Output the [X, Y] coordinate of the center of the cell containing the given text.  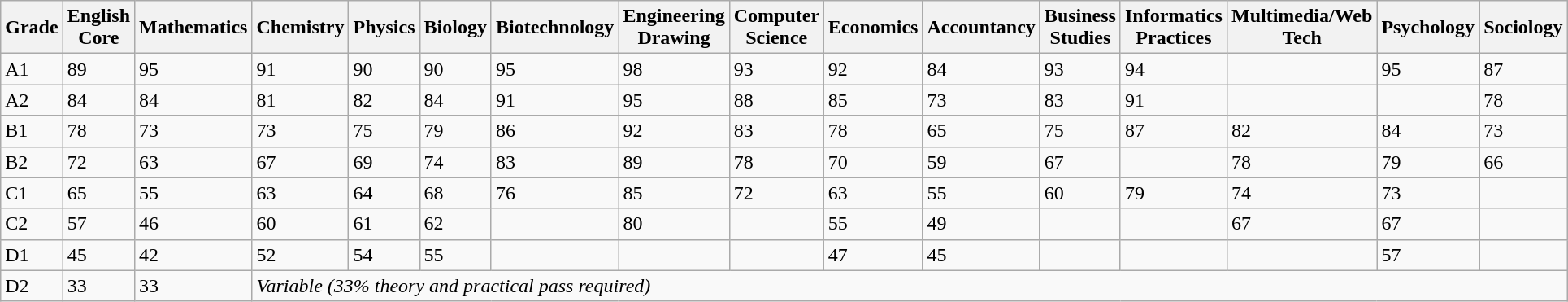
Chemistry [301, 28]
80 [674, 224]
A1 [32, 69]
59 [981, 162]
52 [301, 255]
Accountancy [981, 28]
47 [873, 255]
Economics [873, 28]
49 [981, 224]
86 [554, 131]
61 [384, 224]
C2 [32, 224]
Informatics Practices [1174, 28]
Biotechnology [554, 28]
Business Studies [1079, 28]
Multimedia/Web Tech [1301, 28]
C1 [32, 193]
94 [1174, 69]
D1 [32, 255]
70 [873, 162]
88 [776, 100]
62 [455, 224]
66 [1523, 162]
English Core [98, 28]
69 [384, 162]
46 [193, 224]
D2 [32, 286]
Variable (33% theory and practical pass required) [910, 286]
B2 [32, 162]
Grade [32, 28]
B1 [32, 131]
54 [384, 255]
Engineering Drawing [674, 28]
81 [301, 100]
64 [384, 193]
98 [674, 69]
Psychology [1428, 28]
A2 [32, 100]
68 [455, 193]
76 [554, 193]
Computer Science [776, 28]
42 [193, 255]
Biology [455, 28]
Sociology [1523, 28]
Physics [384, 28]
Mathematics [193, 28]
